Provide the (x, y) coordinate of the cell's center where the given text is located.  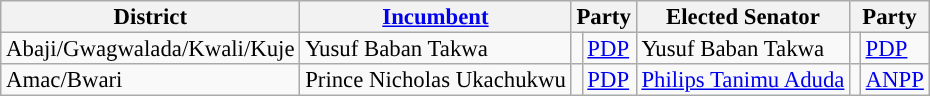
Incumbent (436, 17)
Philips Tanimu Aduda (743, 80)
ANPP (894, 80)
Elected Senator (743, 17)
Amac/Bwari (150, 80)
Abaji/Gwagwalada/Kwali/Kuje (150, 49)
District (150, 17)
Prince Nicholas Ukachukwu (436, 80)
